Extract the [x, y] coordinate from the center of the cell holding the provided text.  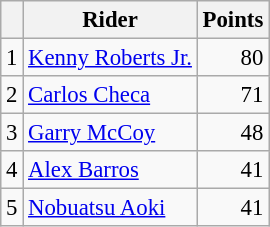
5 [12, 208]
3 [12, 133]
Points [232, 20]
80 [232, 58]
1 [12, 58]
48 [232, 133]
Garry McCoy [110, 133]
Rider [110, 20]
Nobuatsu Aoki [110, 208]
Kenny Roberts Jr. [110, 58]
Carlos Checa [110, 95]
71 [232, 95]
Alex Barros [110, 170]
4 [12, 170]
2 [12, 95]
